Detect which cell encompasses the target text, then output its [X, Y] center coordinate. 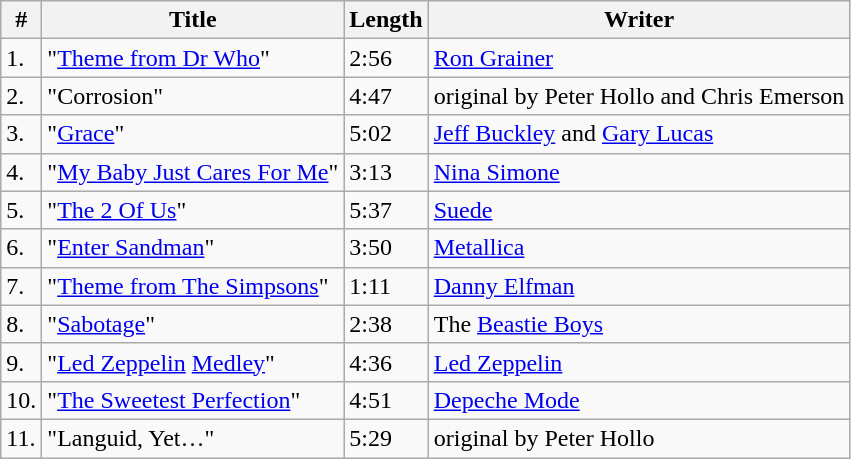
11. [22, 438]
5:29 [386, 438]
3:50 [386, 248]
Suede [639, 210]
Danny Elfman [639, 286]
4:51 [386, 400]
"Languid, Yet…" [193, 438]
Ron Grainer [639, 58]
1. [22, 58]
"Sabotage" [193, 324]
"Theme from Dr Who" [193, 58]
10. [22, 400]
Title [193, 20]
2:56 [386, 58]
Writer [639, 20]
5:02 [386, 134]
Jeff Buckley and Gary Lucas [639, 134]
"The Sweetest Perfection" [193, 400]
"Corrosion" [193, 96]
"Theme from The Simpsons" [193, 286]
original by Peter Hollo [639, 438]
3:13 [386, 172]
Depeche Mode [639, 400]
5:37 [386, 210]
5. [22, 210]
"Grace" [193, 134]
6. [22, 248]
3. [22, 134]
2. [22, 96]
# [22, 20]
Nina Simone [639, 172]
Length [386, 20]
1:11 [386, 286]
8. [22, 324]
"Led Zeppelin Medley" [193, 362]
Metallica [639, 248]
"My Baby Just Cares For Me" [193, 172]
7. [22, 286]
"Enter Sandman" [193, 248]
Led Zeppelin [639, 362]
original by Peter Hollo and Chris Emerson [639, 96]
2:38 [386, 324]
4:47 [386, 96]
9. [22, 362]
4. [22, 172]
4:36 [386, 362]
"The 2 Of Us" [193, 210]
The Beastie Boys [639, 324]
